Return the (x, y) coordinate for the center point of the cell that contains the specified text.  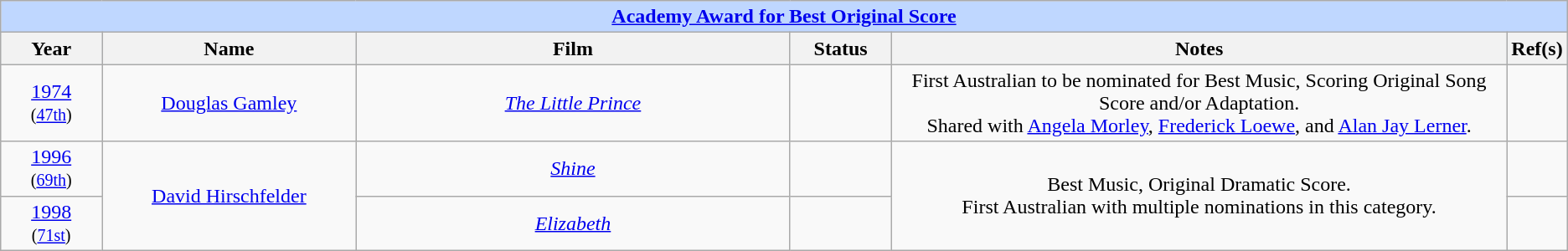
Film (573, 49)
Year (52, 49)
Notes (1199, 49)
Academy Award for Best Original Score (784, 17)
Douglas Gamley (230, 103)
Status (841, 49)
Ref(s) (1537, 49)
Elizabeth (573, 223)
David Hirschfelder (230, 196)
1996(69th) (52, 169)
Best Music, Original Dramatic Score.First Australian with multiple nominations in this category. (1199, 196)
1998(71st) (52, 223)
1974(47th) (52, 103)
Name (230, 49)
The Little Prince (573, 103)
Shine (573, 169)
